Scan for the cell matching the given text and deliver its [X, Y] coordinate at center. 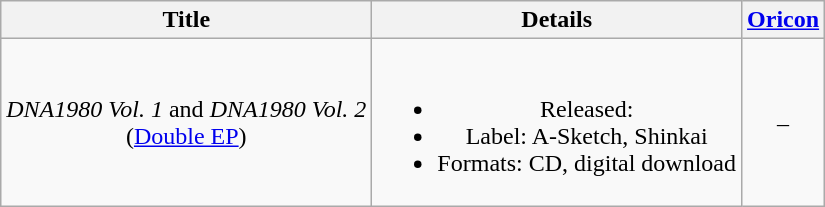
DNA1980 Vol. 1 and DNA1980 Vol. 2(Double EP) [186, 122]
Title [186, 20]
Oricon [784, 20]
– [784, 122]
Released: Label: A-Sketch, ShinkaiFormats: CD, digital download [557, 122]
Details [557, 20]
